Return (X, Y) of the center of cell containing provided text 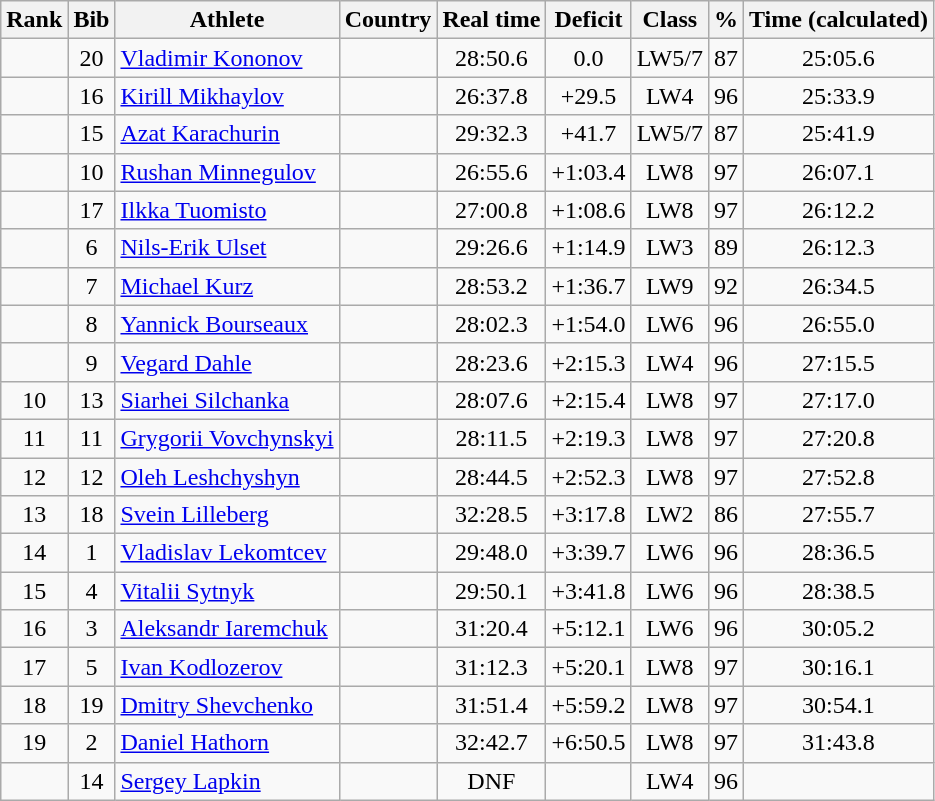
30:54.1 (838, 705)
4 (92, 591)
Class (670, 20)
5 (92, 667)
Daniel Hathorn (227, 743)
Vegard Dahle (227, 362)
26:55.6 (492, 172)
Siarhei Silchanka (227, 400)
Country (388, 20)
31:51.4 (492, 705)
+2:15.3 (588, 362)
28:38.5 (838, 591)
86 (726, 515)
32:28.5 (492, 515)
+2:15.4 (588, 400)
27:17.0 (838, 400)
+5:59.2 (588, 705)
30:05.2 (838, 629)
Grygorii Vovchynskyi (227, 438)
Azat Karachurin (227, 134)
Athlete (227, 20)
+5:20.1 (588, 667)
LW3 (670, 248)
Vitalii Sytnyk (227, 591)
31:12.3 (492, 667)
31:43.8 (838, 743)
Rank (34, 20)
27:55.7 (838, 515)
Nils-Erik Ulset (227, 248)
1 (92, 553)
32:42.7 (492, 743)
Ivan Kodlozerov (227, 667)
9 (92, 362)
28:02.3 (492, 324)
8 (92, 324)
29:32.3 (492, 134)
Vladimir Kononov (227, 58)
26:34.5 (838, 286)
Oleh Leshchyshyn (227, 477)
27:52.8 (838, 477)
Ilkka Tuomisto (227, 210)
+3:17.8 (588, 515)
2 (92, 743)
26:07.1 (838, 172)
30:16.1 (838, 667)
Real time (492, 20)
+29.5 (588, 96)
31:20.4 (492, 629)
6 (92, 248)
Deficit (588, 20)
29:50.1 (492, 591)
LW2 (670, 515)
+6:50.5 (588, 743)
25:05.6 (838, 58)
+2:19.3 (588, 438)
27:00.8 (492, 210)
27:15.5 (838, 362)
Sergey Lapkin (227, 781)
28:07.6 (492, 400)
LW9 (670, 286)
29:48.0 (492, 553)
26:12.3 (838, 248)
28:23.6 (492, 362)
28:36.5 (838, 553)
Vladislav Lekomtcev (227, 553)
25:41.9 (838, 134)
Michael Kurz (227, 286)
+3:41.8 (588, 591)
28:53.2 (492, 286)
27:20.8 (838, 438)
Time (calculated) (838, 20)
Aleksandr Iaremchuk (227, 629)
29:26.6 (492, 248)
% (726, 20)
+1:14.9 (588, 248)
3 (92, 629)
+1:03.4 (588, 172)
Kirill Mikhaylov (227, 96)
+1:36.7 (588, 286)
28:11.5 (492, 438)
+3:39.7 (588, 553)
26:37.8 (492, 96)
Rushan Minnegulov (227, 172)
89 (726, 248)
26:55.0 (838, 324)
92 (726, 286)
Yannick Bourseaux (227, 324)
7 (92, 286)
20 (92, 58)
0.0 (588, 58)
+1:54.0 (588, 324)
+1:08.6 (588, 210)
+2:52.3 (588, 477)
Bib (92, 20)
28:50.6 (492, 58)
Dmitry Shevchenko (227, 705)
DNF (492, 781)
26:12.2 (838, 210)
+41.7 (588, 134)
28:44.5 (492, 477)
Svein Lilleberg (227, 515)
25:33.9 (838, 96)
+5:12.1 (588, 629)
